Determine the [x, y] coordinate at the center of the cell enclosing the given text.  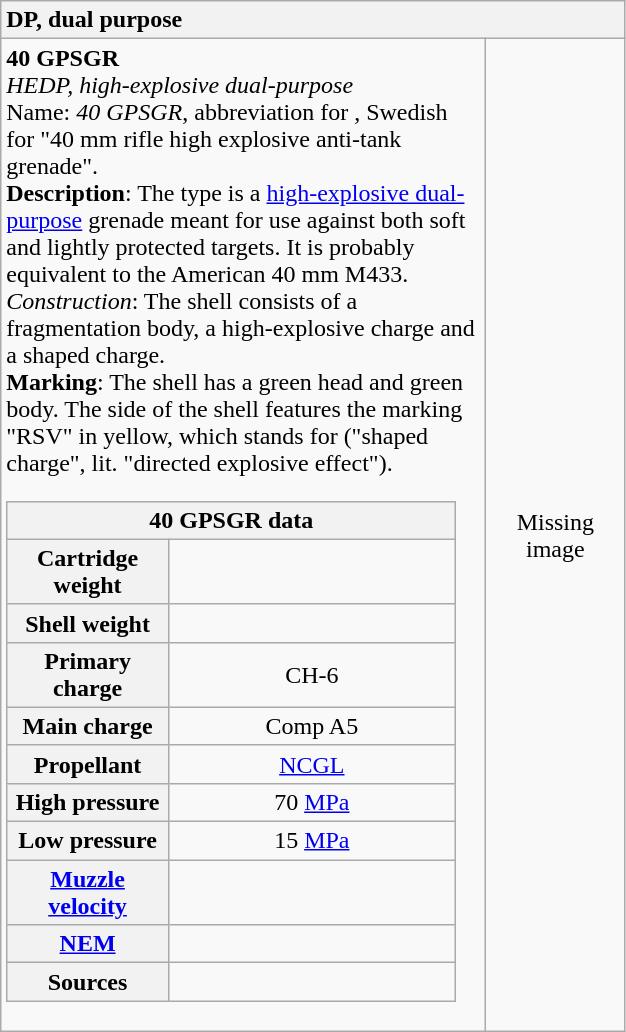
Cartridge weight [88, 572]
DP, dual purpose [313, 20]
High pressure [88, 802]
Muzzle velocity [88, 892]
NCGL [312, 764]
Propellant [88, 764]
Sources [88, 982]
40 GPSGR data [231, 520]
Comp A5 [312, 726]
CH-6 [312, 674]
Missing image [556, 535]
Main charge [88, 726]
NEM [88, 944]
Primary charge [88, 674]
15 MPa [312, 841]
Low pressure [88, 841]
Shell weight [88, 623]
70 MPa [312, 802]
